Output the [x, y] coordinate of the center of the cell containing the given text.  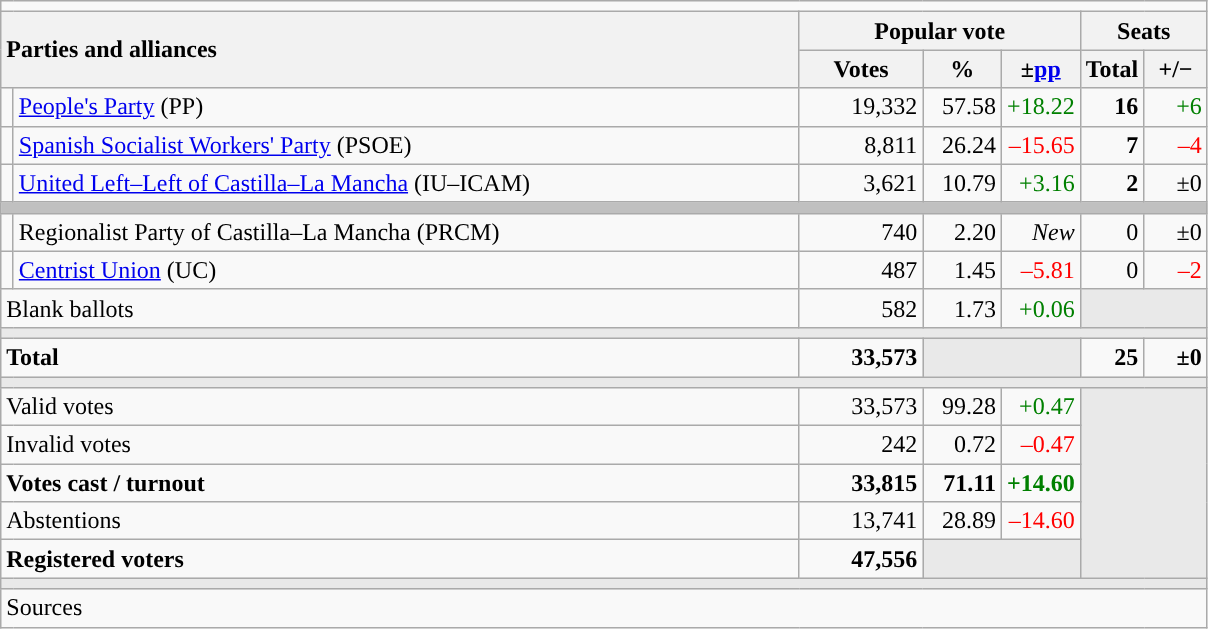
+6 [1176, 107]
71.11 [962, 483]
57.58 [962, 107]
2 [1112, 183]
8,811 [861, 145]
% [962, 69]
+0.47 [1040, 407]
Sources [604, 608]
+/− [1176, 69]
487 [861, 270]
+14.60 [1040, 483]
47,556 [861, 559]
±pp [1040, 69]
740 [861, 232]
Regionalist Party of Castilla–La Mancha (PRCM) [406, 232]
13,741 [861, 521]
–15.65 [1040, 145]
+0.06 [1040, 308]
–0.47 [1040, 445]
Seats [1144, 31]
2.20 [962, 232]
Parties and alliances [400, 50]
–5.81 [1040, 270]
+18.22 [1040, 107]
Votes [861, 69]
Blank ballots [400, 308]
242 [861, 445]
+3.16 [1040, 183]
Valid votes [400, 407]
3,621 [861, 183]
7 [1112, 145]
582 [861, 308]
10.79 [962, 183]
99.28 [962, 407]
0.72 [962, 445]
Votes cast / turnout [400, 483]
33,815 [861, 483]
Invalid votes [400, 445]
United Left–Left of Castilla–La Mancha (IU–ICAM) [406, 183]
25 [1112, 357]
New [1040, 232]
16 [1112, 107]
–14.60 [1040, 521]
People's Party (PP) [406, 107]
19,332 [861, 107]
Spanish Socialist Workers' Party (PSOE) [406, 145]
28.89 [962, 521]
Abstentions [400, 521]
–2 [1176, 270]
–4 [1176, 145]
Popular vote [940, 31]
Registered voters [400, 559]
26.24 [962, 145]
1.73 [962, 308]
Centrist Union (UC) [406, 270]
1.45 [962, 270]
